Identify which cell holds the provided text, then report its [X, Y] central coordinate. 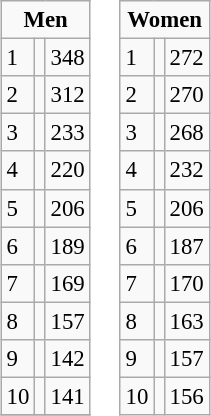
268 [186, 133]
141 [68, 396]
312 [68, 95]
348 [68, 58]
232 [186, 170]
189 [68, 246]
270 [186, 95]
272 [186, 58]
187 [186, 246]
169 [68, 283]
233 [68, 133]
163 [186, 321]
170 [186, 283]
Men [46, 20]
142 [68, 358]
Women [164, 20]
220 [68, 170]
156 [186, 396]
